Identify which cell holds the provided text, then report its [X, Y] central coordinate. 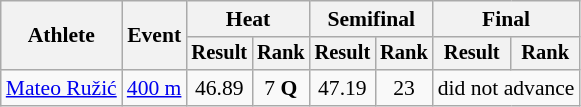
23 [404, 88]
46.89 [219, 88]
7 Q [281, 88]
Athlete [62, 36]
Heat [248, 19]
Final [506, 19]
Semifinal [372, 19]
400 m [154, 88]
Event [154, 36]
47.19 [343, 88]
did not advance [506, 88]
Mateo Ružić [62, 88]
